Find where the given text appears and provide that cell's center as (x, y) coordinate. 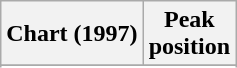
Peakposition (189, 34)
Chart (1997) (72, 34)
